Detect which cell encompasses the target text, then output its [x, y] center coordinate. 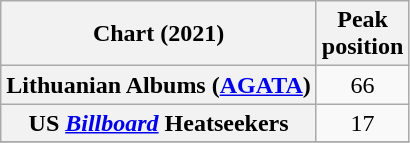
66 [362, 85]
Peak position [362, 34]
Lithuanian Albums (AGATA) [159, 85]
US Billboard Heatseekers [159, 123]
17 [362, 123]
Chart (2021) [159, 34]
